From the cell containing the given text, extract its center point as (x, y) coordinate. 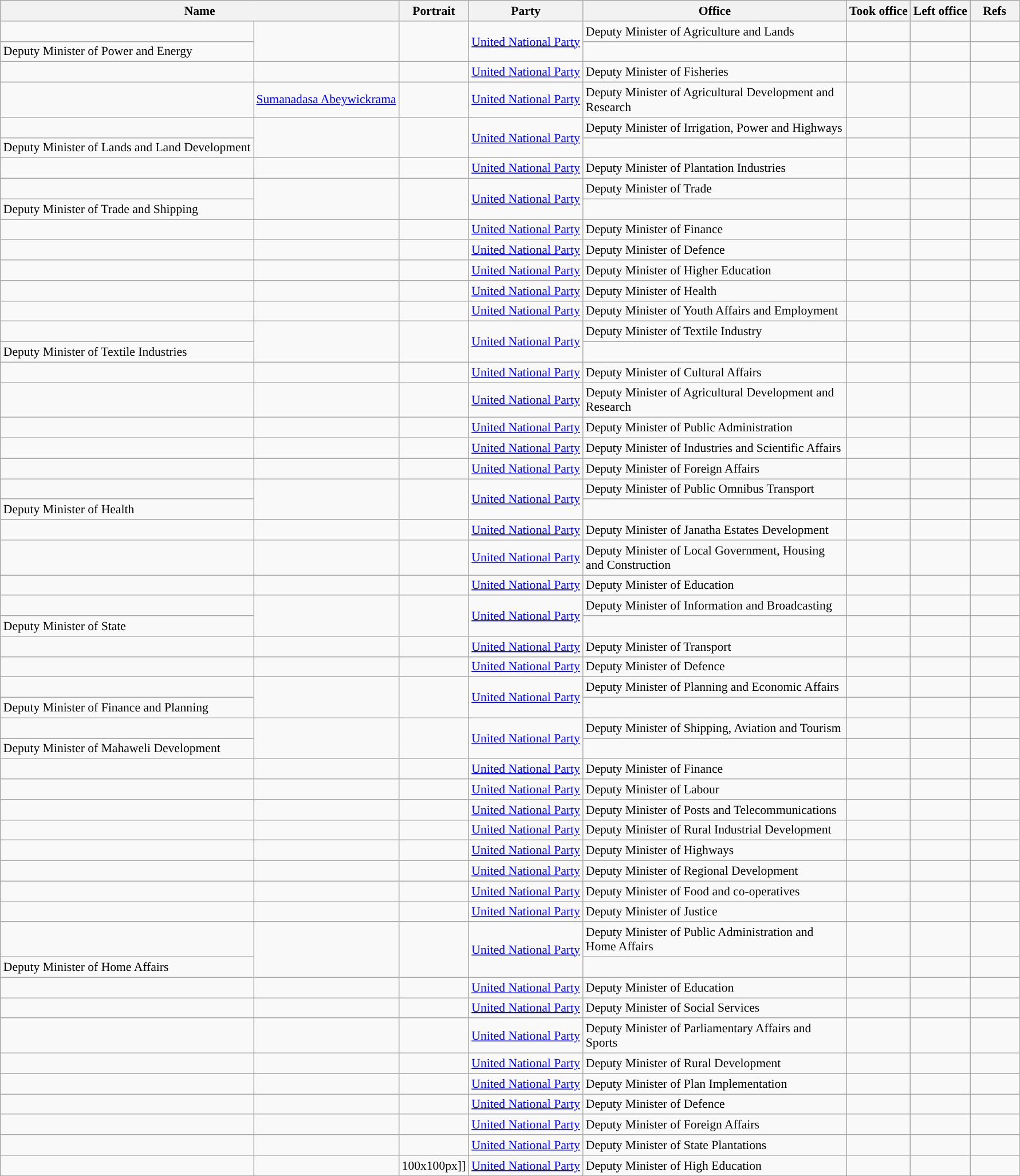
100x100px]] (434, 1166)
Deputy Minister of High Education (715, 1166)
Deputy Minister of Lands and Land Development (127, 148)
Deputy Minister of State Plantations (715, 1145)
Deputy Minister of Rural Industrial Development (715, 830)
Refs (994, 11)
Office (715, 11)
Deputy Minister of Shipping, Aviation and Tourism (715, 728)
Deputy Minister of Youth Affairs and Employment (715, 311)
Deputy Minister of Higher Education (715, 270)
Deputy Minister of Posts and Telecommunications (715, 810)
Deputy Minister of Justice (715, 912)
Party (526, 11)
Deputy Minister of Finance and Planning (127, 708)
Deputy Minister of Transport (715, 647)
Deputy Minister of Irrigation, Power and Highways (715, 128)
Deputy Minister of Plantation Industries (715, 168)
Deputy Minister of Information and Broadcasting (715, 606)
Deputy Minister of Public Administration (715, 428)
Deputy Minister of Industries and Scientific Affairs (715, 449)
Portrait (434, 11)
Deputy Minister of Local Government, Housing and Construction (715, 558)
Deputy Minister of Food and co-operatives (715, 891)
Deputy Minister of Textile Industry (715, 332)
Deputy Minister of Agriculture and Lands (715, 32)
Deputy Minister of Trade and Shipping (127, 209)
Deputy Minister of Mahaweli Development (127, 749)
Deputy Minister of Regional Development (715, 871)
Deputy Minister of Planning and Economic Affairs (715, 687)
Deputy Minister of Public Administration and Home Affairs (715, 939)
Deputy Minister of Public Omnibus Transport (715, 489)
Deputy Minister of Fisheries (715, 72)
Sumanadasa Abeywickrama (326, 100)
Deputy Minister of Trade (715, 189)
Deputy Minister of Home Affairs (127, 967)
Deputy Minister of Janatha Estates Development (715, 530)
Deputy Minister of Cultural Affairs (715, 372)
Deputy Minister of Textile Industries (127, 352)
Deputy Minister of Social Services (715, 1008)
Deputy Minister of Plan Implementation (715, 1084)
Name (200, 11)
Deputy Minister of Highways (715, 851)
Took office (879, 11)
Deputy Minister of Labour (715, 789)
Left office (940, 11)
Deputy Minister of Power and Energy (127, 52)
Deputy Minister of Rural Development (715, 1064)
Deputy Minister of State (127, 626)
Deputy Minister of Parliamentary Affairs and Sports (715, 1036)
